Provide the (X, Y) coordinate of the cell's center where the given text is located.  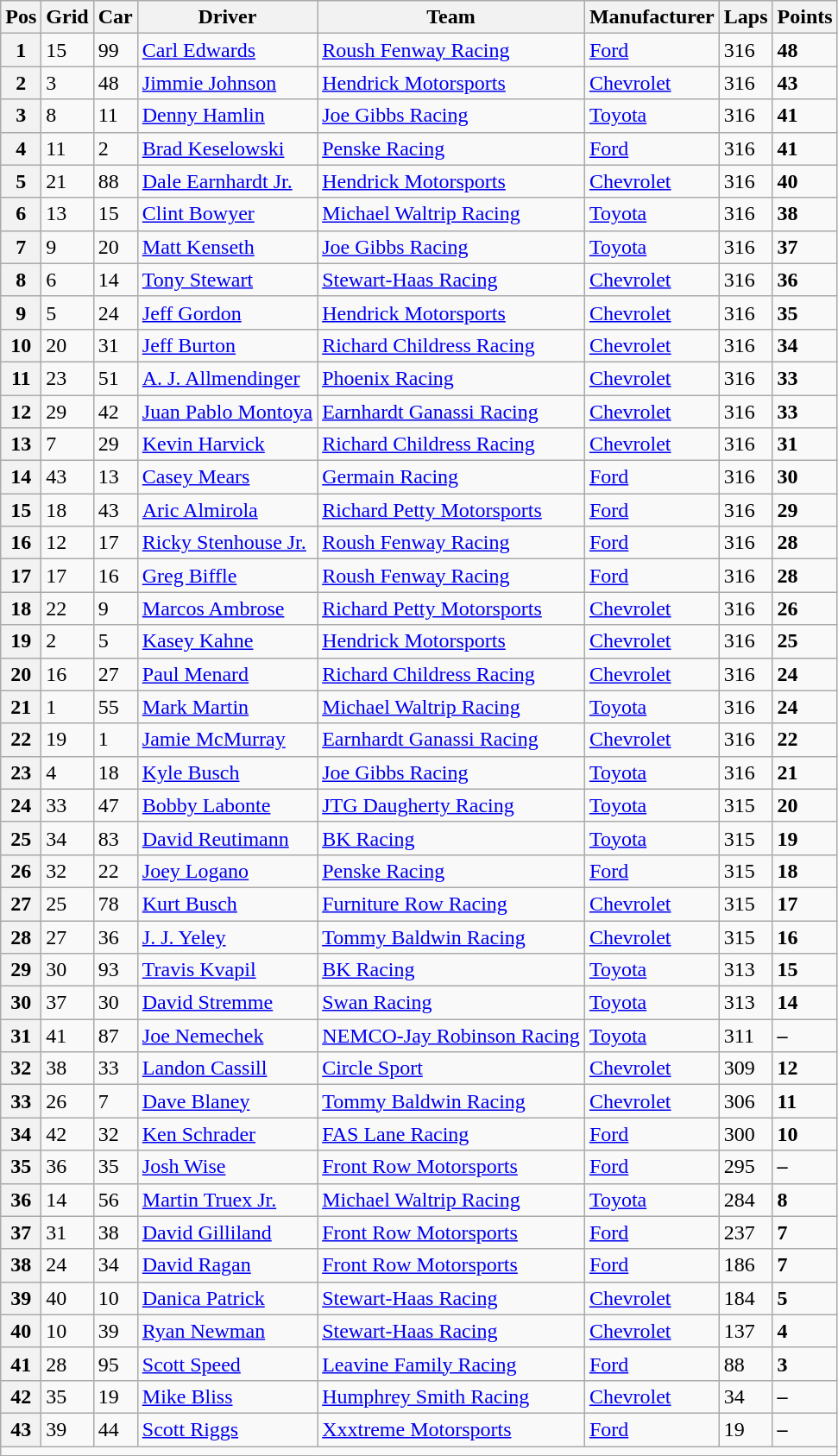
Clint Bowyer (227, 214)
44 (116, 1429)
Tony Stewart (227, 280)
Greg Biffle (227, 576)
David Stremme (227, 1003)
Juan Pablo Montoya (227, 412)
Travis Kvapil (227, 970)
Dave Blaney (227, 1101)
83 (116, 838)
Swan Racing (451, 1003)
Landon Cassill (227, 1068)
Team (451, 17)
Car (116, 17)
Josh Wise (227, 1167)
NEMCO-Jay Robinson Racing (451, 1036)
Joey Logano (227, 871)
87 (116, 1036)
Phoenix Racing (451, 378)
55 (116, 707)
284 (746, 1200)
A. J. Allmendinger (227, 378)
David Reutimann (227, 838)
Grid (67, 17)
Driver (227, 17)
David Ragan (227, 1265)
Laps (746, 17)
Mark Martin (227, 707)
78 (116, 904)
Jeff Gordon (227, 312)
Aric Almirola (227, 510)
137 (746, 1331)
Casey Mears (227, 477)
306 (746, 1101)
Brad Keselowski (227, 148)
99 (116, 50)
Jamie McMurray (227, 740)
Matt Kenseth (227, 247)
309 (746, 1068)
47 (116, 805)
J. J. Yeley (227, 936)
Joe Nemechek (227, 1036)
Kurt Busch (227, 904)
Germain Racing (451, 477)
Scott Speed (227, 1364)
Circle Sport (451, 1068)
Martin Truex Jr. (227, 1200)
Humphrey Smith Racing (451, 1396)
Paul Menard (227, 674)
Xxxtreme Motorsports (451, 1429)
Scott Riggs (227, 1429)
Points (804, 17)
51 (116, 378)
Bobby Labonte (227, 805)
Manufacturer (652, 17)
Kevin Harvick (227, 444)
Carl Edwards (227, 50)
Danica Patrick (227, 1298)
300 (746, 1134)
311 (746, 1036)
Ryan Newman (227, 1331)
Ken Schrader (227, 1134)
Jimmie Johnson (227, 83)
Mike Bliss (227, 1396)
Ricky Stenhouse Jr. (227, 543)
Leavine Family Racing (451, 1364)
FAS Lane Racing (451, 1134)
295 (746, 1167)
93 (116, 970)
Denny Hamlin (227, 116)
184 (746, 1298)
Pos (21, 17)
56 (116, 1200)
Kasey Kahne (227, 641)
237 (746, 1232)
Dale Earnhardt Jr. (227, 181)
Furniture Row Racing (451, 904)
David Gilliland (227, 1232)
Jeff Burton (227, 345)
Kyle Busch (227, 772)
Marcos Ambrose (227, 608)
JTG Daugherty Racing (451, 805)
186 (746, 1265)
95 (116, 1364)
